Find where the given text appears and provide that cell's center as [x, y] coordinate. 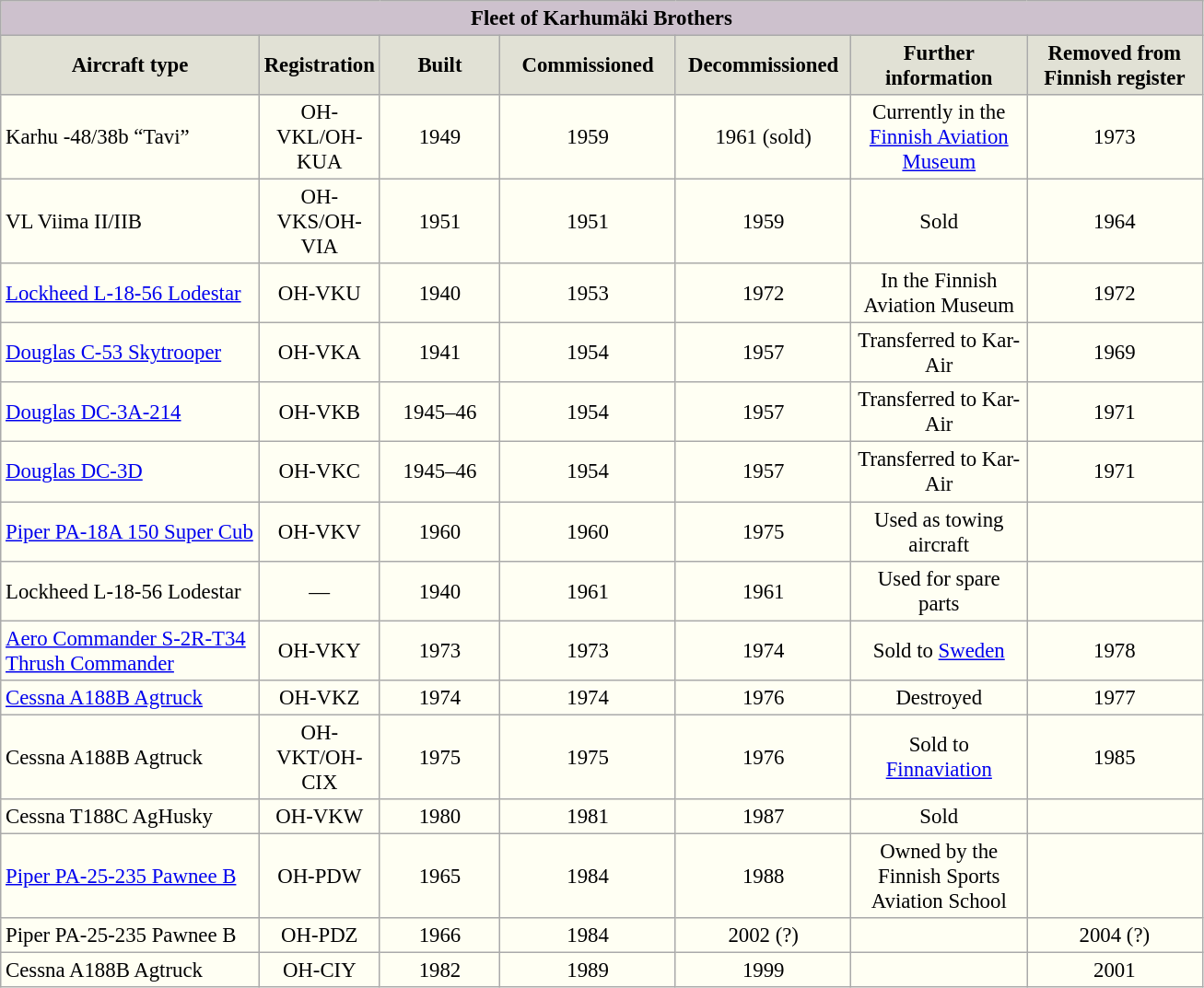
Piper PA-18A 150 Super Cub [131, 532]
Used for spare parts [940, 591]
1985 [1115, 757]
Karhu -48/38b “Tavi” [131, 137]
OH-VKB [319, 413]
Commissioned [588, 66]
Decommissioned [763, 66]
1966 [440, 936]
1953 [588, 293]
OH-VKU [319, 293]
1988 [763, 876]
Douglas DC-3A-214 [131, 413]
2004 (?) [1115, 936]
— [319, 591]
Sold to Sweden [940, 650]
OH-VKL/OH-KUA [319, 137]
1981 [588, 817]
OH-VKY [319, 650]
Used as towing aircraft [940, 532]
Fleet of Karhumäki Brothers [602, 18]
1999 [763, 970]
2002 (?) [763, 936]
OH-VKZ [319, 697]
Registration [319, 66]
Removed fromFinnish register [1115, 66]
VL Viima II/IIB [131, 222]
OH-PDZ [319, 936]
1980 [440, 817]
1969 [1115, 354]
Sold to Finnaviation [940, 757]
Built [440, 66]
1964 [1115, 222]
Destroyed [940, 697]
OH-VKA [319, 354]
1941 [440, 354]
OH-PDW [319, 876]
Owned by the Finnish Sports Aviation School [940, 876]
OH-VKW [319, 817]
1961 (sold) [763, 137]
OH-VKS/OH-VIA [319, 222]
OH-CIY [319, 970]
Aero Commander S-2R-T34 Thrush Commander [131, 650]
1978 [1115, 650]
Cessna T188C AgHusky [131, 817]
1982 [440, 970]
1949 [440, 137]
1987 [763, 817]
OH-VKT/OH-CIX [319, 757]
Aircraft type [131, 66]
1965 [440, 876]
1989 [588, 970]
2001 [1115, 970]
Further information [940, 66]
Currently in the Finnish Aviation Museum [940, 137]
Douglas DC-3D [131, 471]
Douglas C-53 Skytrooper [131, 354]
OH-VKV [319, 532]
1977 [1115, 697]
OH-VKC [319, 471]
In the Finnish Aviation Museum [940, 293]
